Capture the cell that displays the provided text and extract its (x, y) central coordinate. 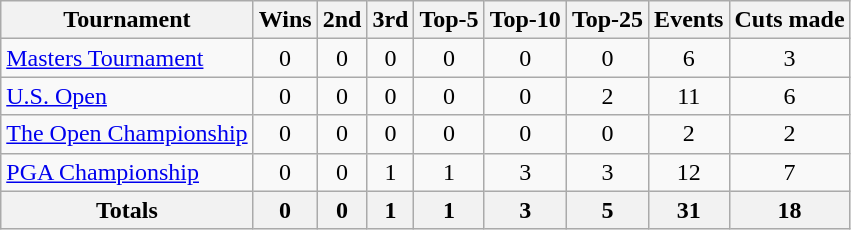
U.S. Open (127, 96)
Wins (285, 20)
The Open Championship (127, 134)
3rd (390, 20)
Top-5 (449, 20)
12 (689, 172)
Tournament (127, 20)
Totals (127, 210)
7 (790, 172)
18 (790, 210)
Top-25 (607, 20)
2nd (342, 20)
Cuts made (790, 20)
11 (689, 96)
5 (607, 210)
Top-10 (525, 20)
Events (689, 20)
Masters Tournament (127, 58)
PGA Championship (127, 172)
31 (689, 210)
